Detect which cell encompasses the target text, then output its (x, y) center coordinate. 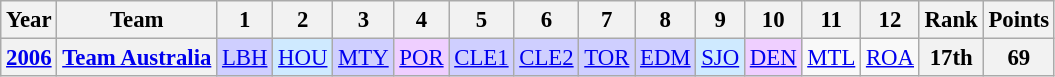
4 (422, 20)
EDM (666, 58)
3 (364, 20)
LBH (245, 58)
POR (422, 58)
69 (1018, 58)
Team (137, 20)
8 (666, 20)
12 (890, 20)
Team Australia (137, 58)
DEN (772, 58)
17th (951, 58)
HOU (303, 58)
TOR (607, 58)
5 (482, 20)
MTL (832, 58)
2 (303, 20)
10 (772, 20)
11 (832, 20)
CLE1 (482, 58)
ROA (890, 58)
Year (29, 20)
7 (607, 20)
MTY (364, 58)
1 (245, 20)
Rank (951, 20)
SJO (720, 58)
6 (546, 20)
9 (720, 20)
2006 (29, 58)
Points (1018, 20)
CLE2 (546, 58)
